Search for the cell housing the specified text and yield its [x, y] center coordinate. 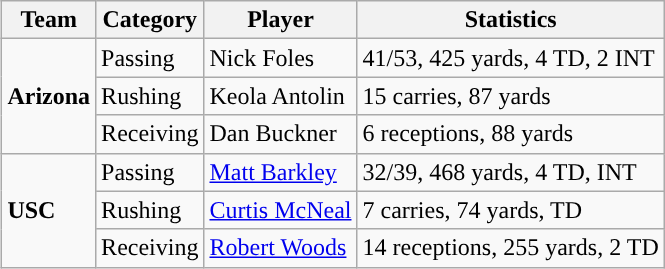
Matt Barkley [280, 172]
41/53, 425 yards, 4 TD, 2 INT [510, 58]
Curtis McNeal [280, 210]
7 carries, 74 yards, TD [510, 210]
USC [49, 210]
15 carries, 87 yards [510, 96]
14 receptions, 255 yards, 2 TD [510, 248]
Team [49, 20]
32/39, 468 yards, 4 TD, INT [510, 172]
Robert Woods [280, 248]
Nick Foles [280, 58]
Statistics [510, 20]
Category [150, 20]
Player [280, 20]
Keola Antolin [280, 96]
Dan Buckner [280, 134]
6 receptions, 88 yards [510, 134]
Arizona [49, 96]
